Identify which cell holds the provided text, then report its (x, y) central coordinate. 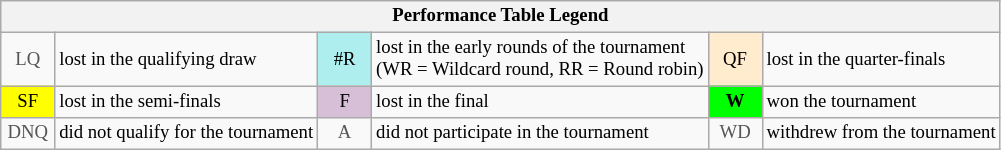
lost in the semi-finals (186, 102)
lost in the qualifying draw (186, 60)
A (345, 134)
Performance Table Legend (500, 16)
withdrew from the tournament (881, 134)
won the tournament (881, 102)
DNQ (28, 134)
lost in the early rounds of the tournament(WR = Wildcard round, RR = Round robin) (540, 60)
F (345, 102)
SF (28, 102)
LQ (28, 60)
QF (735, 60)
WD (735, 134)
W (735, 102)
did not participate in the tournament (540, 134)
lost in the final (540, 102)
#R (345, 60)
lost in the quarter-finals (881, 60)
did not qualify for the tournament (186, 134)
